Return the [x, y] coordinate for the center point of the cell that contains the specified text.  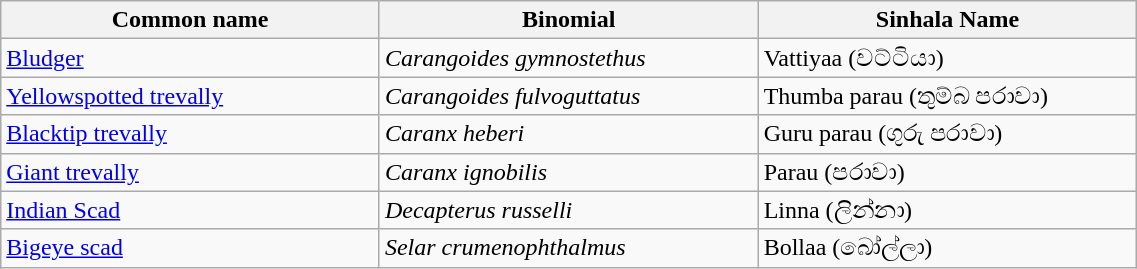
Caranx heberi [568, 134]
Linna (ලින්නා) [948, 210]
Bludger [190, 58]
Giant trevally [190, 172]
Indian Scad [190, 210]
Caranx ignobilis [568, 172]
Parau (පරාවා) [948, 172]
Bollaa (බෝල්ලා) [948, 248]
Selar crumenophthalmus [568, 248]
Yellowspotted trevally [190, 96]
Common name [190, 20]
Carangoides gymnostethus [568, 58]
Blacktip trevally [190, 134]
Guru parau (ගුරු පරාවා) [948, 134]
Carangoides fulvoguttatus [568, 96]
Vattiyaa (වට්ටියා) [948, 58]
Bigeye scad [190, 248]
Thumba parau (තුම්බ පරාවා) [948, 96]
Binomial [568, 20]
Decapterus russelli [568, 210]
Sinhala Name [948, 20]
